Pinpoint the cell where the given text exists, returning its (x, y) midpoint coordinate. 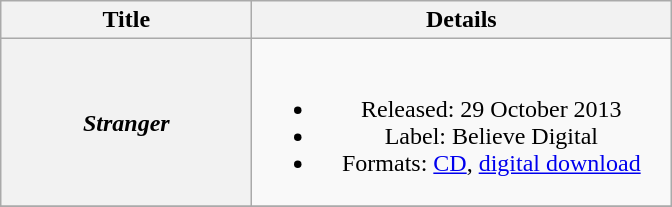
Stranger (126, 122)
Details (462, 20)
Released: 29 October 2013Label: Believe DigitalFormats: CD, digital download (462, 122)
Title (126, 20)
